Find where the given text appears and provide that cell's center as (X, Y) coordinate. 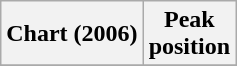
Chart (2006) (72, 34)
Peakposition (189, 34)
